Extract the (X, Y) coordinate from the center of the cell holding the provided text.  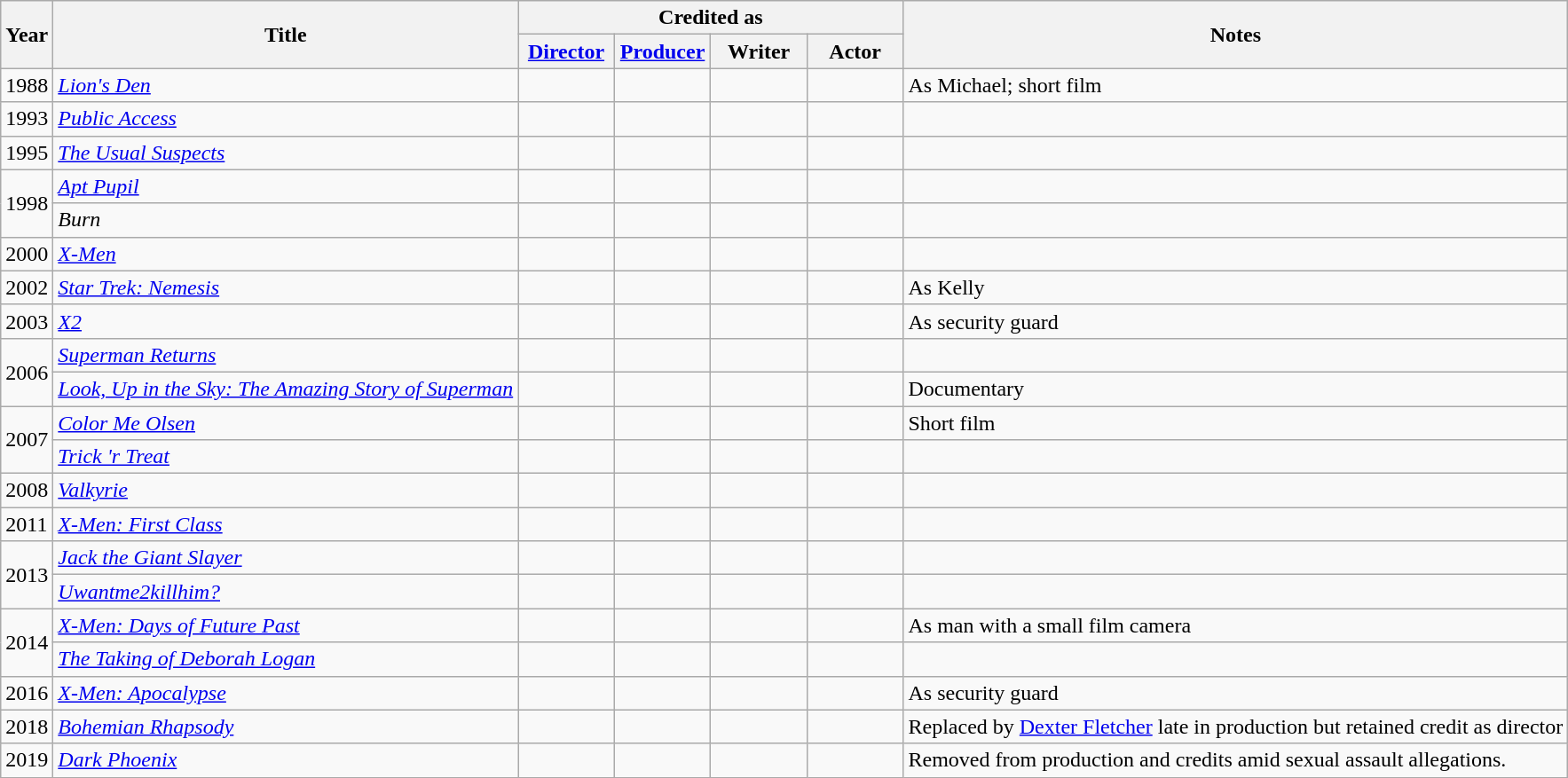
2011 (27, 524)
X-Men: Days of Future Past (286, 625)
X-Men: First Class (286, 524)
Trick 'r Treat (286, 457)
The Usual Suspects (286, 153)
Look, Up in the Sky: The Amazing Story of Superman (286, 389)
X-Men (286, 254)
Documentary (1235, 389)
2008 (27, 491)
1995 (27, 153)
As Kelly (1235, 287)
Writer (760, 51)
1998 (27, 203)
As Michael; short film (1235, 85)
2019 (27, 760)
2018 (27, 727)
Year (27, 35)
Jack the Giant Slayer (286, 558)
2003 (27, 321)
Replaced by Dexter Fletcher late in production but retained credit as director (1235, 727)
2002 (27, 287)
Title (286, 35)
The Taking of Deborah Logan (286, 659)
Public Access (286, 119)
2014 (27, 642)
Star Trek: Nemesis (286, 287)
Producer (662, 51)
Removed from production and credits amid sexual assault allegations. (1235, 760)
Burn (286, 220)
Valkyrie (286, 491)
1993 (27, 119)
As man with a small film camera (1235, 625)
Lion's Den (286, 85)
1988 (27, 85)
Bohemian Rhapsody (286, 727)
2013 (27, 575)
Actor (855, 51)
Superman Returns (286, 355)
Short film (1235, 423)
X2 (286, 321)
Apt Pupil (286, 186)
2007 (27, 440)
Uwantme2killhim? (286, 592)
Color Me Olsen (286, 423)
Director (566, 51)
Notes (1235, 35)
Dark Phoenix (286, 760)
2016 (27, 693)
X-Men: Apocalypse (286, 693)
Credited as (711, 18)
2006 (27, 372)
2000 (27, 254)
